For the text-containing cell, return its midpoint in [x, y] coordinate format. 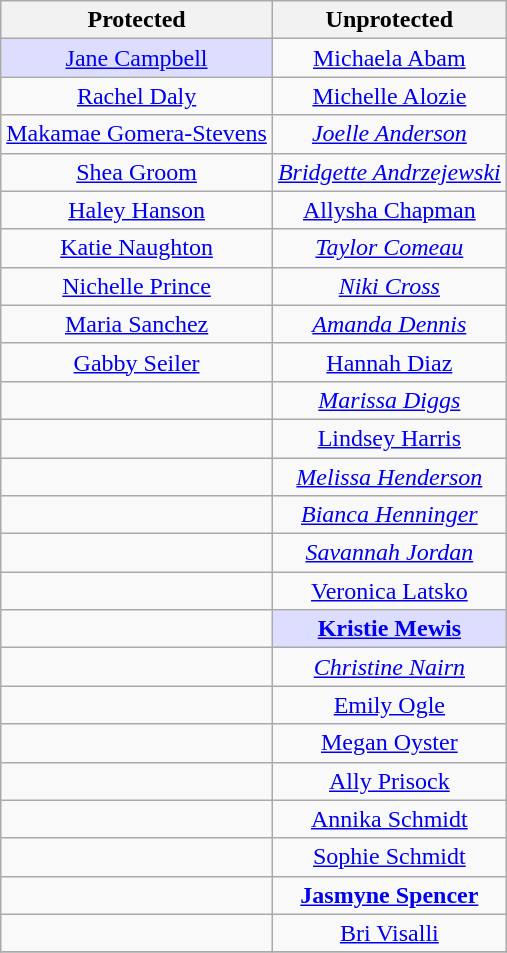
Unprotected [389, 20]
Taylor Comeau [389, 248]
Makamae Gomera-Stevens [137, 134]
Bianca Henninger [389, 515]
Maria Sanchez [137, 324]
Marissa Diggs [389, 400]
Katie Naughton [137, 248]
Rachel Daly [137, 96]
Veronica Latsko [389, 591]
Haley Hanson [137, 210]
Christine Nairn [389, 667]
Jasmyne Spencer [389, 895]
Sophie Schmidt [389, 857]
Annika Schmidt [389, 819]
Jane Campbell [137, 58]
Ally Prisock [389, 781]
Shea Groom [137, 172]
Bridgette Andrzejewski [389, 172]
Joelle Anderson [389, 134]
Niki Cross [389, 286]
Allysha Chapman [389, 210]
Megan Oyster [389, 743]
Gabby Seiler [137, 362]
Bri Visalli [389, 933]
Michelle Alozie [389, 96]
Lindsey Harris [389, 438]
Amanda Dennis [389, 324]
Michaela Abam [389, 58]
Melissa Henderson [389, 477]
Nichelle Prince [137, 286]
Hannah Diaz [389, 362]
Emily Ogle [389, 705]
Protected [137, 20]
Kristie Mewis [389, 629]
Savannah Jordan [389, 553]
